Pinpoint the cell where the given text exists, returning its (X, Y) midpoint coordinate. 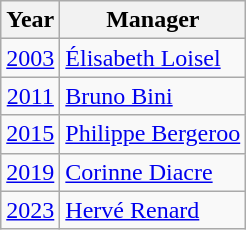
2011 (30, 96)
2015 (30, 134)
Hervé Renard (153, 210)
Élisabeth Loisel (153, 58)
2023 (30, 210)
2003 (30, 58)
Manager (153, 20)
2019 (30, 172)
Philippe Bergeroo (153, 134)
Bruno Bini (153, 96)
Year (30, 20)
Corinne Diacre (153, 172)
